Scan for the cell matching the given text and deliver its [x, y] coordinate at center. 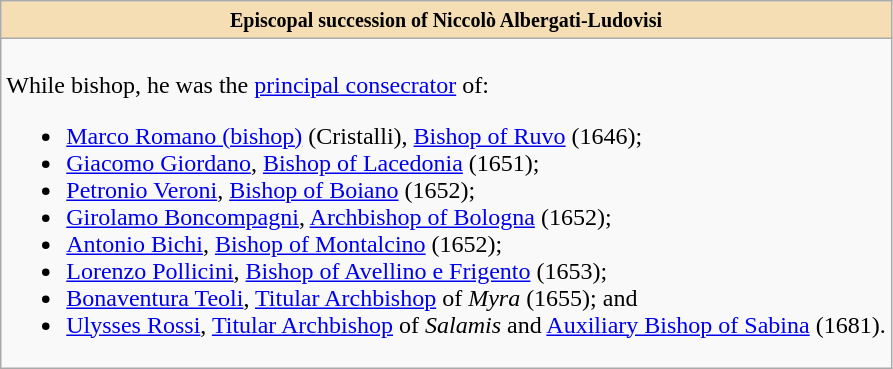
Episcopal succession of Niccolò Albergati-Ludovisi [446, 20]
